Find where the given text appears and provide that cell's center as (X, Y) coordinate. 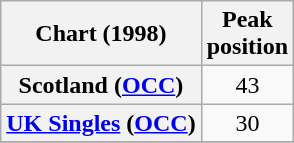
Scotland (OCC) (101, 85)
43 (247, 85)
UK Singles (OCC) (101, 123)
30 (247, 123)
Chart (1998) (101, 34)
Peakposition (247, 34)
